Search for the cell housing the specified text and yield its (x, y) center coordinate. 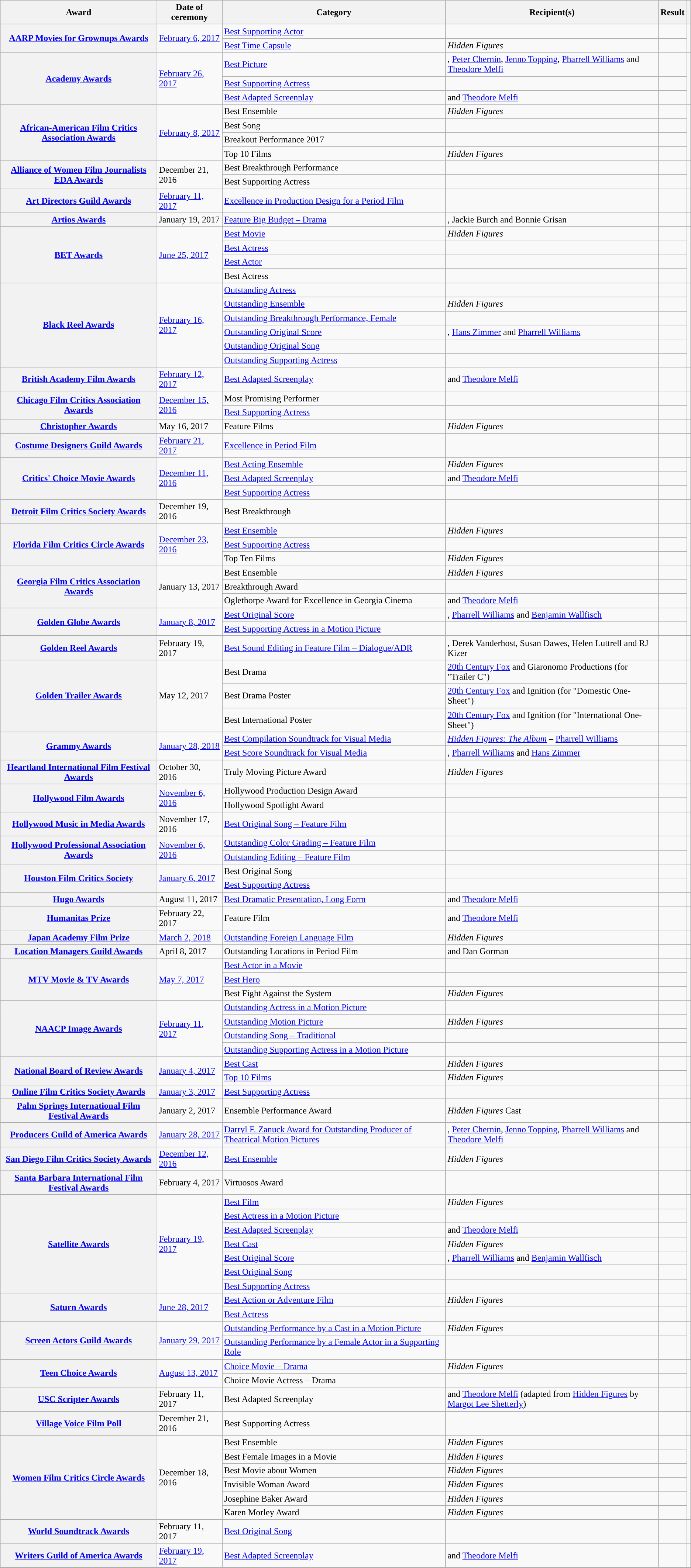
Best Breakthrough Performance (334, 167)
May 16, 2017 (190, 426)
Writers Guild of America Awards (79, 1555)
Georgia Film Critics Association Awards (79, 587)
Excellence in Period Film (334, 445)
Best Female Images in a Movie (334, 1456)
Best Time Capsule (334, 45)
Outstanding Performance by a Cast in a Motion Picture (334, 1328)
Art Directors Guild Awards (79, 201)
Result (673, 13)
March 2, 2018 (190, 937)
Best Drama (334, 671)
, Pharrell Williams and Hans Zimmer (552, 753)
Virtuosos Award (334, 1183)
Oglethorpe Award for Excellence in Georgia Cinema (334, 601)
December 11, 2016 (190, 479)
Producers Guild of America Awards (79, 1135)
February 16, 2017 (190, 325)
Satellite Awards (79, 1244)
, Jackie Burch and Bonnie Grisan (552, 220)
Palm Springs International Film Festival Awards (79, 1111)
20th Century Fox and Ignition (for "Domestic One-Sheet") (552, 696)
Outstanding Foreign Language Film (334, 937)
Black Reel Awards (79, 325)
BET Awards (79, 255)
Hollywood Professional Association Awards (79, 850)
Category (334, 13)
Truly Moving Picture Award (334, 772)
January 2, 2017 (190, 1111)
Screen Actors Guild Awards (79, 1340)
Outstanding Ensemble (334, 304)
Hidden Figures Cast (552, 1111)
Village Voice Film Poll (79, 1423)
November 17, 2016 (190, 824)
USC Scripter Awards (79, 1399)
January 28, 2018 (190, 746)
Date of ceremony (190, 13)
Outstanding Song – Traditional (334, 1036)
Outstanding Actress in a Motion Picture (334, 1008)
, Derek Vanderhost, Susan Dawes, Helen Luttrell and RJ Kizer (552, 648)
San Diego Film Critics Society Awards (79, 1158)
Japan Academy Film Prize (79, 937)
Josephine Baker Award (334, 1498)
August 11, 2017 (190, 899)
Recipient(s) (552, 13)
Best Supporting Actress in a Motion Picture (334, 629)
Florida Film Critics Circle Awards (79, 545)
Detroit Film Critics Society Awards (79, 511)
February 12, 2017 (190, 379)
Best Movie about Women (334, 1470)
Golden Trailer Awards (79, 696)
and Dan Gorman (552, 951)
Humanitas Prize (79, 918)
February 22, 2017 (190, 918)
Outstanding Breakthrough Performance, Female (334, 318)
Women Film Critics Circle Awards (79, 1477)
Breakthrough Award (334, 587)
January 19, 2017 (190, 220)
Best Dramatic Presentation, Long Form (334, 899)
Best Breakthrough (334, 511)
February 21, 2017 (190, 445)
Feature Big Budget – Drama (334, 220)
Golden Globe Awards (79, 622)
Top Ten Films (334, 559)
October 30, 2016 (190, 772)
Outstanding Motion Picture (334, 1022)
Hollywood Spotlight Award (334, 805)
Best Original Song – Feature Film (334, 824)
20th Century Fox and Ignition (for "International One-Sheet") (552, 719)
Santa Barbara International Film Festival Awards (79, 1183)
Best Actress in a Motion Picture (334, 1216)
Outstanding Performance by a Female Actor in a Supporting Role (334, 1347)
Best Compilation Soundtrack for Visual Media (334, 739)
Best Action or Adventure Film (334, 1300)
AARP Movies for Grownups Awards (79, 38)
Hollywood Music in Media Awards (79, 824)
August 13, 2017 (190, 1373)
June 28, 2017 (190, 1307)
Best Actor in a Movie (334, 965)
Breakout Performance 2017 (334, 139)
World Soundtrack Awards (79, 1532)
Best Actor (334, 262)
Best Acting Ensemble (334, 464)
Best Picture (334, 64)
African-American Film Critics Association Awards (79, 132)
Best Film (334, 1202)
Academy Awards (79, 78)
February 8, 2017 (190, 132)
June 25, 2017 (190, 255)
Costume Designers Guild Awards (79, 445)
Outstanding Color Grading – Feature Film (334, 843)
Best Drama Poster (334, 696)
Alliance of Women Film Journalists EDA Awards (79, 175)
Outstanding Original Song (334, 346)
January 6, 2017 (190, 878)
Best Fight Against the System (334, 994)
December 19, 2016 (190, 511)
Saturn Awards (79, 1307)
January 8, 2017 (190, 622)
February 4, 2017 (190, 1183)
Best Hero (334, 980)
Most Promising Performer (334, 398)
Teen Choice Awards (79, 1373)
Outstanding Supporting Actress (334, 360)
Online Film Critics Society Awards (79, 1092)
Darryl F. Zanuck Award for Outstanding Producer of Theatrical Motion Pictures (334, 1135)
January 28, 2017 (190, 1135)
Best International Poster (334, 719)
Outstanding Supporting Actress in a Motion Picture (334, 1050)
Best Supporting Actor (334, 31)
January 29, 2017 (190, 1340)
Hollywood Production Design Award (334, 791)
January 13, 2017 (190, 587)
MTV Movie & TV Awards (79, 979)
January 3, 2017 (190, 1092)
May 12, 2017 (190, 696)
20th Century Fox and Giaronomo Productions (for "Trailer C") (552, 671)
National Board of Review Awards (79, 1071)
Houston Film Critics Society (79, 878)
Outstanding Actress (334, 290)
, Hans Zimmer and Pharrell Williams (552, 332)
Choice Movie – Drama (334, 1366)
February 6, 2017 (190, 38)
Heartland International Film Festival Awards (79, 772)
Hugo Awards (79, 899)
Grammy Awards (79, 746)
Hidden Figures: The Album – Pharrell Williams (552, 739)
Hollywood Film Awards (79, 798)
December 23, 2016 (190, 545)
Christopher Awards (79, 426)
Outstanding Locations in Period Film (334, 951)
February 26, 2017 (190, 78)
Location Managers Guild Awards (79, 951)
Chicago Film Critics Association Awards (79, 405)
Golden Reel Awards (79, 648)
Best Movie (334, 234)
December 15, 2016 (190, 405)
Artios Awards (79, 220)
Best Sound Editing in Feature Film – Dialogue/ADR (334, 648)
Invisible Woman Award (334, 1484)
Ensemble Performance Award (334, 1111)
Outstanding Editing – Feature Film (334, 857)
April 8, 2017 (190, 951)
Critics' Choice Movie Awards (79, 479)
Best Score Soundtrack for Visual Media (334, 753)
Award (79, 13)
NAACP Image Awards (79, 1029)
Best Song (334, 125)
January 4, 2017 (190, 1071)
British Academy Film Awards (79, 379)
December 18, 2016 (190, 1477)
Feature Films (334, 426)
Excellence in Production Design for a Period Film (334, 201)
December 12, 2016 (190, 1158)
Outstanding Original Score (334, 332)
Feature Film (334, 918)
Choice Movie Actress – Drama (334, 1380)
May 7, 2017 (190, 979)
Karen Morley Award (334, 1513)
and Theodore Melfi (adapted from Hidden Figures by Margot Lee Shetterly) (552, 1399)
